Find where the given text appears and provide that cell's center as (x, y) coordinate. 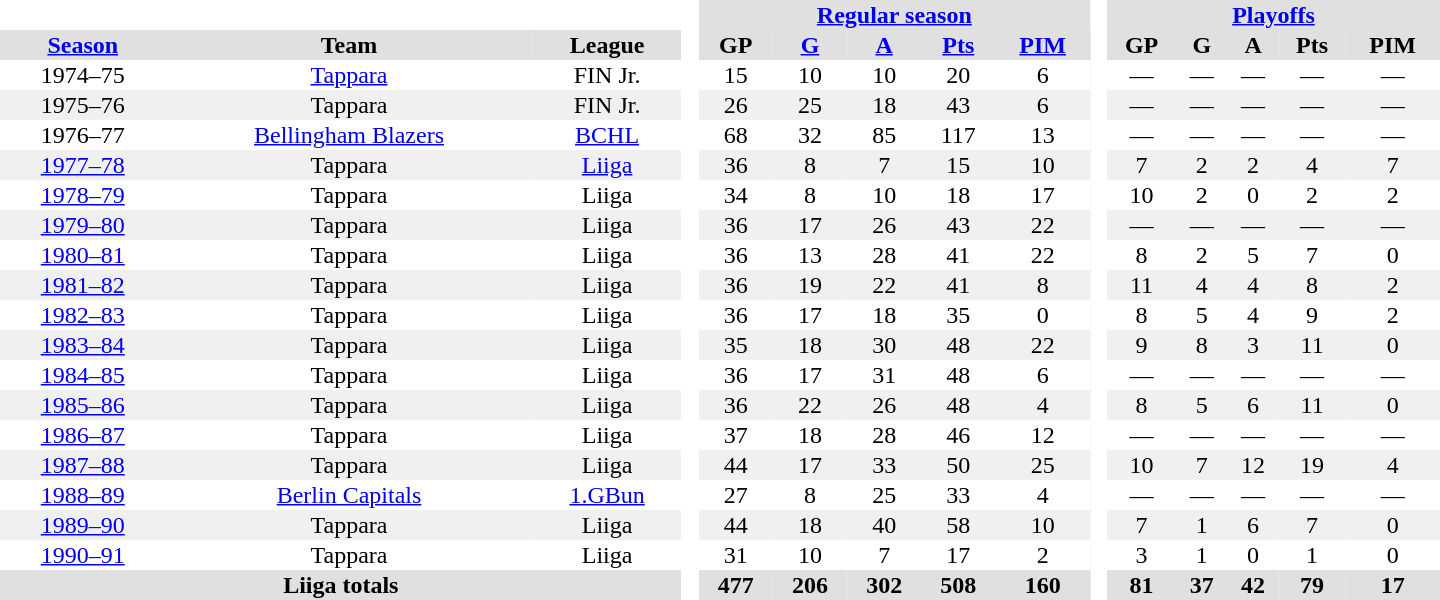
1986–87 (82, 435)
477 (736, 585)
117 (958, 135)
Bellingham Blazers (348, 135)
46 (958, 435)
30 (884, 345)
508 (958, 585)
Berlin Capitals (348, 495)
League (608, 45)
302 (884, 585)
27 (736, 495)
Team (348, 45)
1977–78 (82, 165)
40 (884, 525)
Playoffs (1274, 15)
1989–90 (82, 525)
20 (958, 75)
79 (1312, 585)
Season (82, 45)
1979–80 (82, 225)
32 (810, 135)
Regular season (894, 15)
68 (736, 135)
1980–81 (82, 255)
1988–89 (82, 495)
1981–82 (82, 285)
206 (810, 585)
1985–86 (82, 405)
1976–77 (82, 135)
1978–79 (82, 195)
58 (958, 525)
1.GBun (608, 495)
34 (736, 195)
1987–88 (82, 465)
85 (884, 135)
1983–84 (82, 345)
81 (1142, 585)
1982–83 (82, 315)
1984–85 (82, 375)
1975–76 (82, 105)
50 (958, 465)
42 (1252, 585)
160 (1042, 585)
1974–75 (82, 75)
1990–91 (82, 555)
BCHL (608, 135)
Liiga totals (341, 585)
